Locate the cell with the specified text and output its (X, Y) center coordinate. 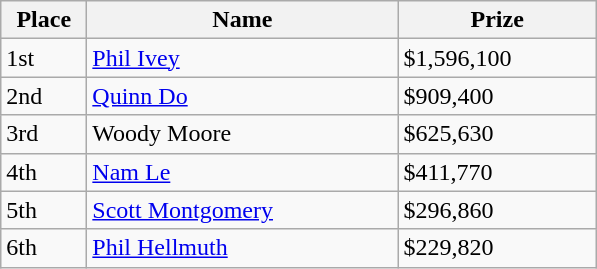
Woody Moore (242, 134)
$229,820 (498, 248)
1st (44, 58)
$296,860 (498, 210)
Name (242, 20)
2nd (44, 96)
Quinn Do (242, 96)
4th (44, 172)
$1,596,100 (498, 58)
Phil Ivey (242, 58)
Nam Le (242, 172)
Scott Montgomery (242, 210)
Place (44, 20)
5th (44, 210)
3rd (44, 134)
Prize (498, 20)
$625,630 (498, 134)
6th (44, 248)
$909,400 (498, 96)
$411,770 (498, 172)
Phil Hellmuth (242, 248)
